Determine the (x, y) coordinate at the center of the cell enclosing the given text.  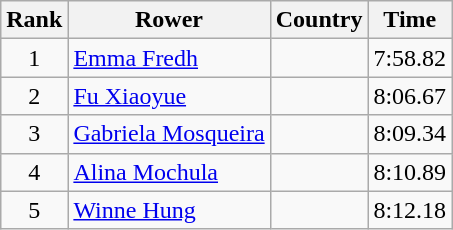
Rower (169, 20)
8:12.18 (410, 210)
Alina Mochula (169, 172)
8:10.89 (410, 172)
5 (34, 210)
Country (319, 20)
3 (34, 134)
Fu Xiaoyue (169, 96)
Rank (34, 20)
1 (34, 58)
Gabriela Mosqueira (169, 134)
Winne Hung (169, 210)
4 (34, 172)
8:09.34 (410, 134)
Emma Fredh (169, 58)
7:58.82 (410, 58)
2 (34, 96)
8:06.67 (410, 96)
Time (410, 20)
